Provide the (X, Y) coordinate of the cell's center where the given text is located.  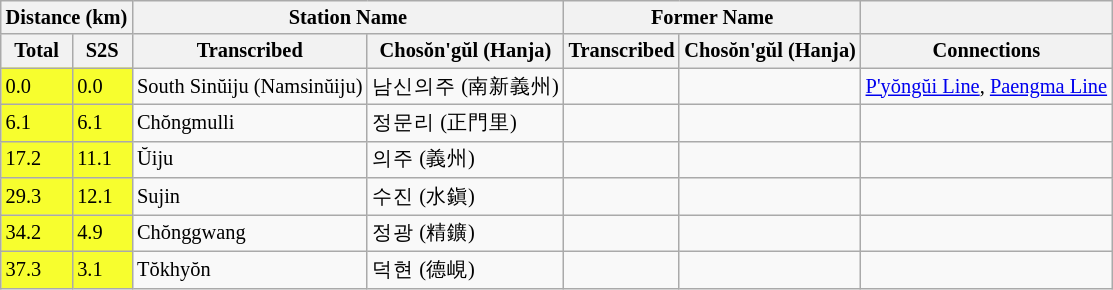
37.3 (37, 270)
Tŏkhyŏn (250, 270)
남신의주 (南新義州) (465, 86)
Station Name (348, 17)
정광 (精鑛) (465, 232)
P'yŏngŭi Line, Paengma Line (986, 86)
Connections (986, 51)
34.2 (37, 232)
29.3 (37, 196)
정문리 (正門里) (465, 122)
S2S (102, 51)
12.1 (102, 196)
의주 (義州) (465, 160)
Chŏngmulli (250, 122)
11.1 (102, 160)
Chŏnggwang (250, 232)
South Sinŭiju (Namsinŭiju) (250, 86)
4.9 (102, 232)
Total (37, 51)
Sujin (250, 196)
3.1 (102, 270)
Ŭiju (250, 160)
덕현 (德峴) (465, 270)
수진 (水鎭) (465, 196)
17.2 (37, 160)
Distance (km) (66, 17)
Former Name (712, 17)
